From the cell containing the given text, extract its center point as [x, y] coordinate. 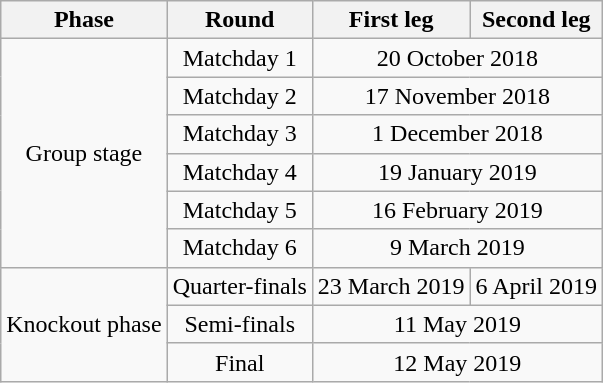
6 April 2019 [536, 286]
Matchday 6 [240, 248]
Quarter-finals [240, 286]
Semi-finals [240, 324]
Second leg [536, 20]
Group stage [84, 153]
12 May 2019 [457, 362]
Matchday 5 [240, 210]
Matchday 3 [240, 134]
23 March 2019 [391, 286]
Matchday 2 [240, 96]
Final [240, 362]
Knockout phase [84, 324]
17 November 2018 [457, 96]
11 May 2019 [457, 324]
Phase [84, 20]
Matchday 4 [240, 172]
Round [240, 20]
Matchday 1 [240, 58]
9 March 2019 [457, 248]
20 October 2018 [457, 58]
1 December 2018 [457, 134]
First leg [391, 20]
19 January 2019 [457, 172]
16 February 2019 [457, 210]
